Capture the cell that displays the provided text and extract its [x, y] central coordinate. 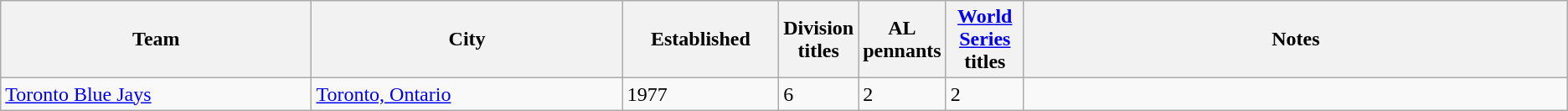
City [467, 40]
Team [156, 40]
Division titles [819, 40]
6 [819, 94]
World Series titles [985, 40]
Toronto, Ontario [467, 94]
Toronto Blue Jays [156, 94]
Notes [1295, 40]
AL pennants [902, 40]
Established [700, 40]
1977 [700, 94]
